Capture the cell that displays the provided text and extract its [X, Y] central coordinate. 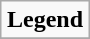
Legend [44, 20]
